Determine the [x, y] coordinate at the center of the cell enclosing the given text.  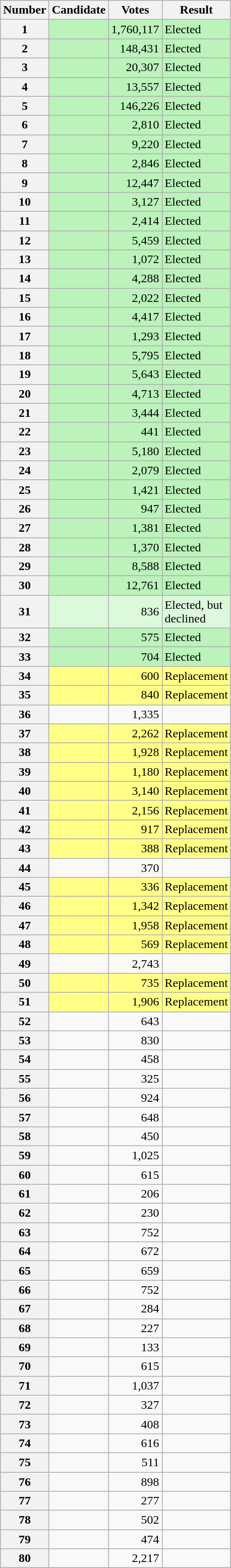
31 [25, 612]
40 [25, 791]
49 [25, 964]
4,417 [135, 317]
8,588 [135, 567]
19 [25, 374]
575 [135, 638]
80 [25, 1558]
Number [25, 10]
50 [25, 983]
672 [135, 1251]
65 [25, 1271]
Result [196, 10]
7 [25, 144]
48 [25, 945]
441 [135, 432]
27 [25, 528]
71 [25, 1386]
68 [25, 1328]
277 [135, 1501]
569 [135, 945]
898 [135, 1481]
370 [135, 867]
47 [25, 925]
1,072 [135, 260]
55 [25, 1079]
917 [135, 829]
62 [25, 1213]
830 [135, 1040]
600 [135, 676]
133 [135, 1347]
4,713 [135, 394]
79 [25, 1539]
648 [135, 1117]
16 [25, 317]
8 [25, 163]
5,180 [135, 451]
9,220 [135, 144]
17 [25, 336]
25 [25, 489]
66 [25, 1290]
1,293 [135, 336]
72 [25, 1405]
75 [25, 1462]
46 [25, 906]
704 [135, 657]
3,127 [135, 202]
78 [25, 1520]
51 [25, 1002]
206 [135, 1194]
4,288 [135, 279]
325 [135, 1079]
38 [25, 752]
1,760,117 [135, 29]
15 [25, 298]
60 [25, 1175]
5,795 [135, 355]
29 [25, 567]
1 [25, 29]
6 [25, 125]
327 [135, 1405]
1,958 [135, 925]
64 [25, 1251]
5 [25, 106]
10 [25, 202]
37 [25, 733]
54 [25, 1059]
1,342 [135, 906]
12,447 [135, 182]
22 [25, 432]
12,761 [135, 586]
39 [25, 772]
11 [25, 221]
659 [135, 1271]
474 [135, 1539]
33 [25, 657]
1,928 [135, 752]
1,025 [135, 1155]
44 [25, 867]
77 [25, 1501]
13 [25, 260]
227 [135, 1328]
45 [25, 887]
73 [25, 1424]
28 [25, 547]
2,810 [135, 125]
2,022 [135, 298]
4 [25, 87]
3,140 [135, 791]
12 [25, 240]
41 [25, 810]
26 [25, 509]
2,414 [135, 221]
836 [135, 612]
146,226 [135, 106]
67 [25, 1309]
57 [25, 1117]
2,079 [135, 470]
36 [25, 714]
21 [25, 413]
2,156 [135, 810]
52 [25, 1021]
947 [135, 509]
5,459 [135, 240]
35 [25, 695]
43 [25, 848]
23 [25, 451]
388 [135, 848]
74 [25, 1443]
24 [25, 470]
230 [135, 1213]
735 [135, 983]
30 [25, 586]
458 [135, 1059]
643 [135, 1021]
336 [135, 887]
32 [25, 638]
1,180 [135, 772]
20,307 [135, 68]
61 [25, 1194]
616 [135, 1443]
18 [25, 355]
Elected, butdeclined [196, 612]
148,431 [135, 48]
Candidate [79, 10]
1,381 [135, 528]
3 [25, 68]
20 [25, 394]
2,743 [135, 964]
5,643 [135, 374]
840 [135, 695]
1,370 [135, 547]
Votes [135, 10]
511 [135, 1462]
9 [25, 182]
70 [25, 1366]
1,037 [135, 1386]
1,421 [135, 489]
42 [25, 829]
53 [25, 1040]
2,217 [135, 1558]
34 [25, 676]
1,335 [135, 714]
2,262 [135, 733]
58 [25, 1136]
2 [25, 48]
69 [25, 1347]
3,444 [135, 413]
284 [135, 1309]
502 [135, 1520]
2,846 [135, 163]
408 [135, 1424]
59 [25, 1155]
56 [25, 1098]
14 [25, 279]
450 [135, 1136]
13,557 [135, 87]
1,906 [135, 1002]
924 [135, 1098]
76 [25, 1481]
63 [25, 1232]
